Locate the cell with the specified text and output its [X, Y] center coordinate. 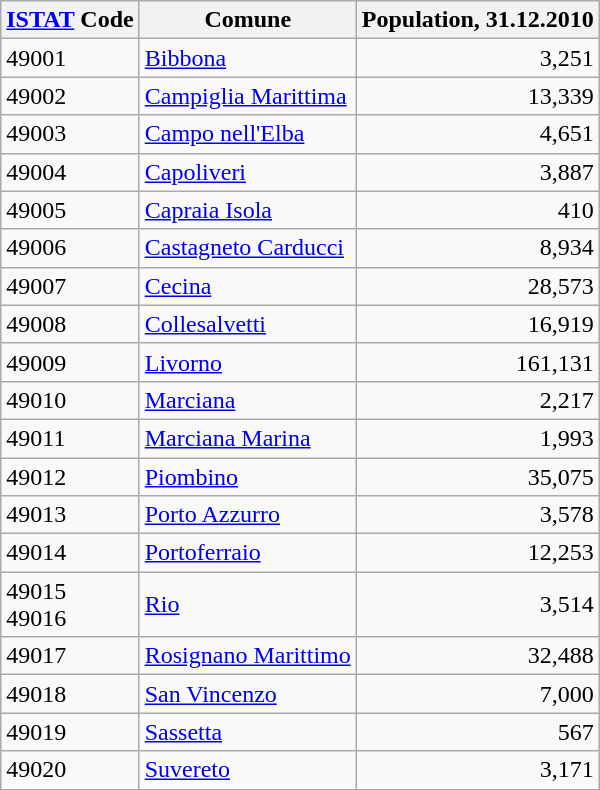
Capraia Isola [248, 210]
49001 [70, 58]
49020 [70, 770]
16,919 [478, 324]
Comune [248, 20]
Livorno [248, 362]
49011 [70, 438]
28,573 [478, 286]
49014 [70, 553]
Collesalvetti [248, 324]
3,251 [478, 58]
161,131 [478, 362]
Portoferraio [248, 553]
Porto Azzurro [248, 515]
3,887 [478, 172]
Capoliveri [248, 172]
49007 [70, 286]
Suvereto [248, 770]
4,651 [478, 134]
567 [478, 732]
Campo nell'Elba [248, 134]
13,339 [478, 96]
49009 [70, 362]
3,578 [478, 515]
49008 [70, 324]
49017 [70, 656]
49004 [70, 172]
4901549016 [70, 604]
Piombino [248, 477]
Sassetta [248, 732]
2,217 [478, 400]
49019 [70, 732]
Castagneto Carducci [248, 248]
49013 [70, 515]
49006 [70, 248]
49018 [70, 694]
7,000 [478, 694]
Rio [248, 604]
1,993 [478, 438]
49003 [70, 134]
Cecina [248, 286]
12,253 [478, 553]
3,514 [478, 604]
Marciana Marina [248, 438]
49005 [70, 210]
ISTAT Code [70, 20]
Population, 31.12.2010 [478, 20]
San Vincenzo [248, 694]
35,075 [478, 477]
49002 [70, 96]
8,934 [478, 248]
Campiglia Marittima [248, 96]
49012 [70, 477]
410 [478, 210]
49010 [70, 400]
Bibbona [248, 58]
3,171 [478, 770]
Marciana [248, 400]
Rosignano Marittimo [248, 656]
32,488 [478, 656]
